Extract the [X, Y] coordinate from the center of the cell holding the provided text.  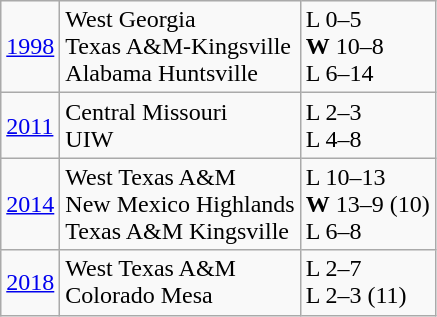
L 2–3L 4–8 [368, 126]
2014 [30, 204]
West GeorgiaTexas A&M-KingsvilleAlabama Huntsville [180, 47]
Central MissouriUIW [180, 126]
1998 [30, 47]
L 0–5W 10–8L 6–14 [368, 47]
West Texas A&MColorado Mesa [180, 282]
L 10–13W 13–9 (10)L 6–8 [368, 204]
West Texas A&MNew Mexico HighlandsTexas A&M Kingsville [180, 204]
2011 [30, 126]
L 2–7L 2–3 (11) [368, 282]
2018 [30, 282]
